For the text-containing cell, return its midpoint in (X, Y) coordinate format. 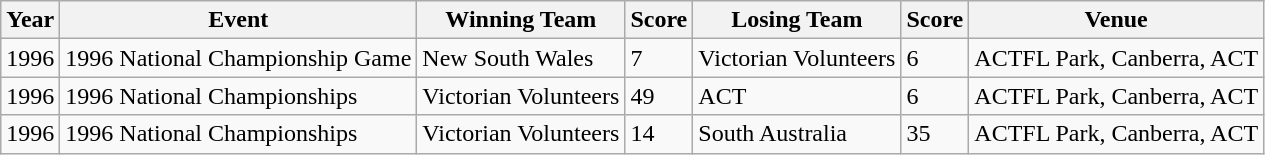
Winning Team (521, 20)
7 (659, 58)
Venue (1116, 20)
14 (659, 134)
35 (935, 134)
South Australia (797, 134)
Year (30, 20)
New South Wales (521, 58)
1996 National Championship Game (238, 58)
Losing Team (797, 20)
Event (238, 20)
49 (659, 96)
ACT (797, 96)
